Scan for the cell matching the given text and deliver its (x, y) coordinate at center. 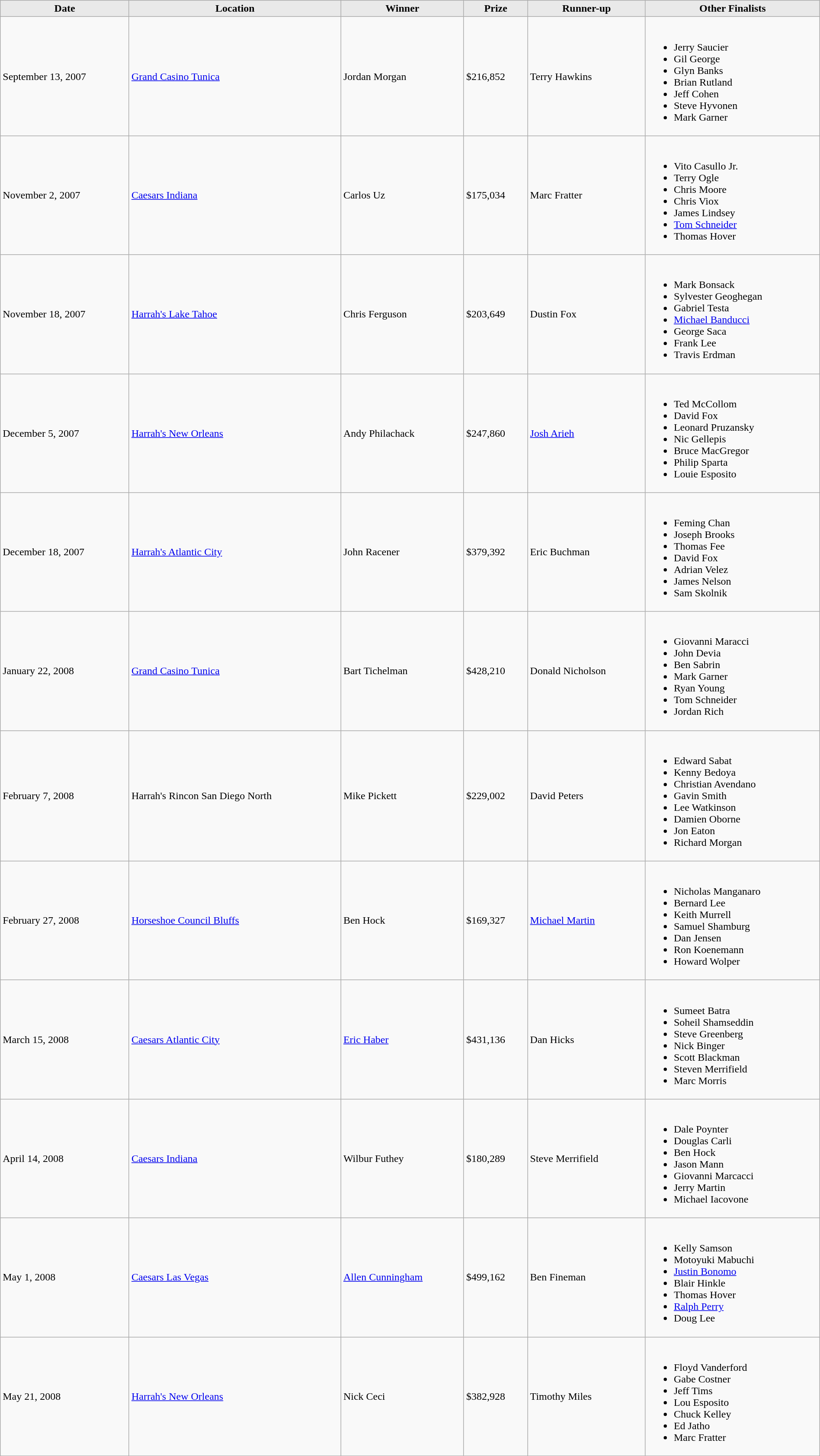
Jordan Morgan (402, 76)
Harrah's Rincon San Diego North (235, 796)
Kelly SamsonMotoyuki MabuchiJustin BonomoBlair HinkleThomas HoverRalph PerryDoug Lee (733, 1277)
February 7, 2008 (65, 796)
February 27, 2008 (65, 920)
Nick Ceci (402, 1397)
Dan Hicks (586, 1040)
Donald Nicholson (586, 671)
$247,860 (496, 433)
Carlos Uz (402, 195)
Ted McCollomDavid FoxLeonard PruzanskyNic GellepisBruce MacGregorPhilip SpartaLouie Esposito (733, 433)
Caesars Las Vegas (235, 1277)
December 5, 2007 (65, 433)
Bart Tichelman (402, 671)
September 13, 2007 (65, 76)
$175,034 (496, 195)
Harrah's Lake Tahoe (235, 314)
$180,289 (496, 1158)
$216,852 (496, 76)
January 22, 2008 (65, 671)
Dustin Fox (586, 314)
$428,210 (496, 671)
Vito Casullo Jr.Terry OgleChris MooreChris VioxJames LindseyTom SchneiderThomas Hover (733, 195)
Terry Hawkins (586, 76)
Josh Arieh (586, 433)
Horseshoe Council Bluffs (235, 920)
November 2, 2007 (65, 195)
December 18, 2007 (65, 552)
Eric Buchman (586, 552)
Runner-up (586, 9)
Floyd VanderfordGabe CostnerJeff TimsLou EspositoChuck KelleyEd JathoMarc Fratter (733, 1397)
Sumeet BatraSoheil ShamseddinSteve GreenbergNick BingerScott BlackmanSteven MerrifieldMarc Morris (733, 1040)
Michael Martin (586, 920)
Ben Fineman (586, 1277)
Location (235, 9)
$431,136 (496, 1040)
Date (65, 9)
Prize (496, 9)
Giovanni MaracciJohn DeviaBen SabrinMark GarnerRyan YoungTom SchneiderJordan Rich (733, 671)
Dale PoynterDouglas CarliBen HockJason MannGiovanni MarcacciJerry MartinMichael Iacovone (733, 1158)
April 14, 2008 (65, 1158)
$203,649 (496, 314)
David Peters (586, 796)
Steve Merrifield (586, 1158)
Caesars Atlantic City (235, 1040)
Andy Philachack (402, 433)
Eric Haber (402, 1040)
$499,162 (496, 1277)
November 18, 2007 (65, 314)
$229,002 (496, 796)
Other Finalists (733, 9)
March 15, 2008 (65, 1040)
$169,327 (496, 920)
$382,928 (496, 1397)
Chris Ferguson (402, 314)
Mike Pickett (402, 796)
Wilbur Futhey (402, 1158)
Harrah's Atlantic City (235, 552)
Winner (402, 9)
Feming ChanJoseph BrooksThomas FeeDavid FoxAdrian VelezJames NelsonSam Skolnik (733, 552)
Edward SabatKenny BedoyaChristian AvendanoGavin SmithLee WatkinsonDamien OborneJon EatonRichard Morgan (733, 796)
$379,392 (496, 552)
Ben Hock (402, 920)
May 1, 2008 (65, 1277)
May 21, 2008 (65, 1397)
Marc Fratter (586, 195)
Allen Cunningham (402, 1277)
John Racener (402, 552)
Jerry SaucierGil GeorgeGlyn BanksBrian RutlandJeff CohenSteve HyvonenMark Garner (733, 76)
Nicholas ManganaroBernard LeeKeith MurrellSamuel ShamburgDan JensenRon KoenemannHoward Wolper (733, 920)
Mark BonsackSylvester GeogheganGabriel TestaMichael BanducciGeorge SacaFrank LeeTravis Erdman (733, 314)
Timothy Miles (586, 1397)
